From the cell containing the given text, extract its center point as [x, y] coordinate. 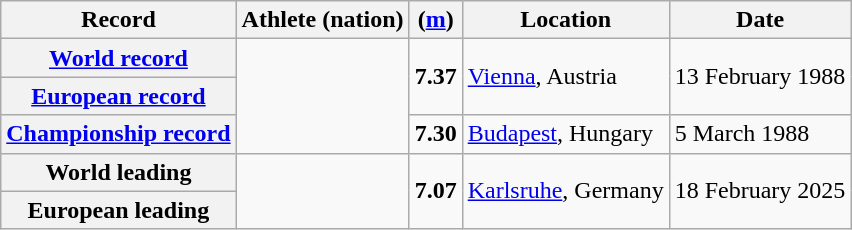
European leading [118, 210]
Karlsruhe, Germany [566, 191]
World record [118, 58]
World leading [118, 172]
Record [118, 20]
7.07 [436, 191]
7.30 [436, 134]
Location [566, 20]
Budapest, Hungary [566, 134]
Date [760, 20]
Vienna, Austria [566, 77]
18 February 2025 [760, 191]
7.37 [436, 77]
Championship record [118, 134]
13 February 1988 [760, 77]
European record [118, 96]
(m) [436, 20]
Athlete (nation) [322, 20]
5 March 1988 [760, 134]
